Search for the cell housing the specified text and yield its (x, y) center coordinate. 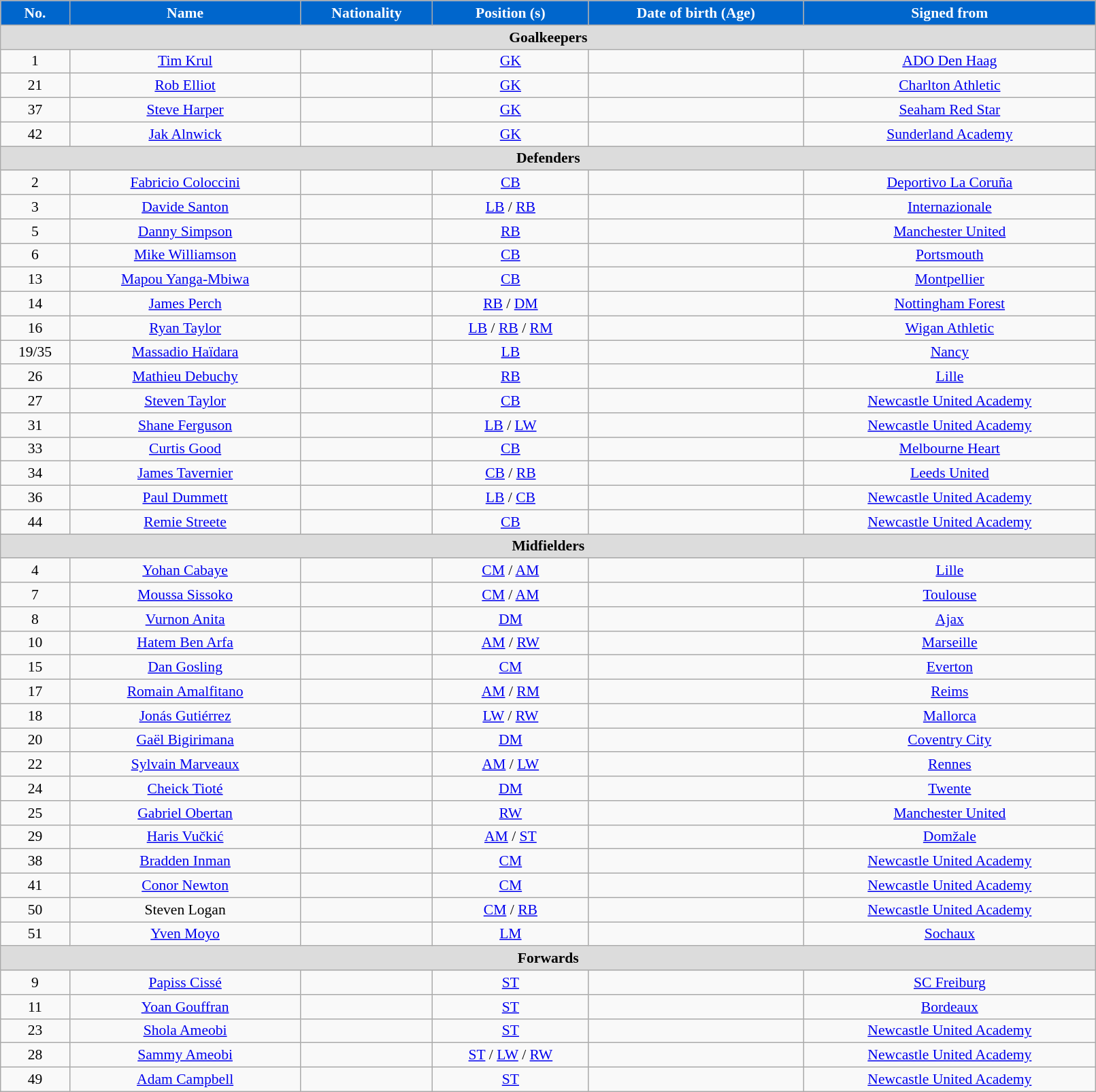
LB / RB / RM (510, 328)
Papiss Cissé (185, 982)
Paul Dummett (185, 498)
Adam Campbell (185, 1080)
Toulouse (950, 595)
9 (35, 982)
Coventry City (950, 740)
51 (35, 934)
Date of birth (Age) (696, 13)
13 (35, 280)
AM / ST (510, 837)
Vurnon Anita (185, 619)
Sochaux (950, 934)
24 (35, 789)
Fabricio Coloccini (185, 183)
16 (35, 328)
AM / RW (510, 643)
11 (35, 1007)
Sunderland Academy (950, 134)
Rennes (950, 765)
Nancy (950, 352)
ADO Den Haag (950, 61)
Jonás Gutiérrez (185, 716)
Twente (950, 789)
41 (35, 886)
LW / RW (510, 716)
10 (35, 643)
38 (35, 861)
Romain Amalfitano (185, 692)
RW (510, 813)
Mapou Yanga-Mbiwa (185, 280)
Seaham Red Star (950, 110)
Bordeaux (950, 1007)
Melbourne Heart (950, 449)
27 (35, 401)
CM / RB (510, 910)
1 (35, 61)
Leeds United (950, 474)
Shola Ameobi (185, 1031)
6 (35, 255)
Signed from (950, 13)
Davide Santon (185, 207)
2 (35, 183)
Conor Newton (185, 886)
31 (35, 425)
SC Freiburg (950, 982)
Defenders (548, 159)
Cheick Tioté (185, 789)
Massadio Haïdara (185, 352)
Moussa Sissoko (185, 595)
LB (510, 352)
21 (35, 86)
Name (185, 13)
22 (35, 765)
44 (35, 522)
Curtis Good (185, 449)
James Tavernier (185, 474)
26 (35, 377)
Everton (950, 667)
James Perch (185, 304)
7 (35, 595)
Gabriel Obertan (185, 813)
Mallorca (950, 716)
37 (35, 110)
5 (35, 231)
LB / RB (510, 207)
Shane Ferguson (185, 425)
Sammy Ameobi (185, 1055)
8 (35, 619)
14 (35, 304)
Hatem Ben Arfa (185, 643)
3 (35, 207)
Nottingham Forest (950, 304)
29 (35, 837)
18 (35, 716)
Yohan Cabaye (185, 571)
Rob Elliot (185, 86)
Midfielders (548, 546)
23 (35, 1031)
No. (35, 13)
28 (35, 1055)
20 (35, 740)
34 (35, 474)
Tim Krul (185, 61)
LM (510, 934)
Deportivo La Coruña (950, 183)
Ajax (950, 619)
49 (35, 1080)
Jak Alnwick (185, 134)
Yven Moyo (185, 934)
Portsmouth (950, 255)
Reims (950, 692)
Bradden Inman (185, 861)
50 (35, 910)
Yoan Gouffran (185, 1007)
42 (35, 134)
Domžale (950, 837)
Steven Taylor (185, 401)
Marseille (950, 643)
4 (35, 571)
Wigan Athletic (950, 328)
Goalkeepers (548, 37)
19/35 (35, 352)
Danny Simpson (185, 231)
Charlton Athletic (950, 86)
Forwards (548, 959)
Position (s) (510, 13)
Remie Streete (185, 522)
33 (35, 449)
36 (35, 498)
Montpellier (950, 280)
Ryan Taylor (185, 328)
Haris Vučkić (185, 837)
17 (35, 692)
Nationality (367, 13)
Internazionale (950, 207)
CB / RB (510, 474)
Gaël Bigirimana (185, 740)
25 (35, 813)
Sylvain Marveaux (185, 765)
AM / RM (510, 692)
Dan Gosling (185, 667)
Mathieu Debuchy (185, 377)
15 (35, 667)
ST / LW / RW (510, 1055)
LB / CB (510, 498)
AM / LW (510, 765)
Steve Harper (185, 110)
Steven Logan (185, 910)
LB / LW (510, 425)
Mike Williamson (185, 255)
RB / DM (510, 304)
